Locate the cell with the specified text and output its [x, y] center coordinate. 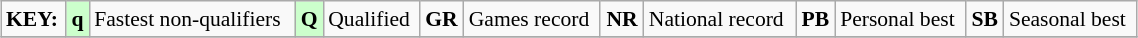
Q [309, 19]
q [78, 19]
Seasonal best [1070, 19]
Games record [532, 19]
GR [442, 19]
Personal best [900, 19]
NR [622, 19]
National record [720, 19]
Qualified [371, 19]
PB [816, 19]
Fastest non-qualifiers [192, 19]
KEY: [34, 19]
SB [985, 19]
